Find where the given text appears and provide that cell's center as (X, Y) coordinate. 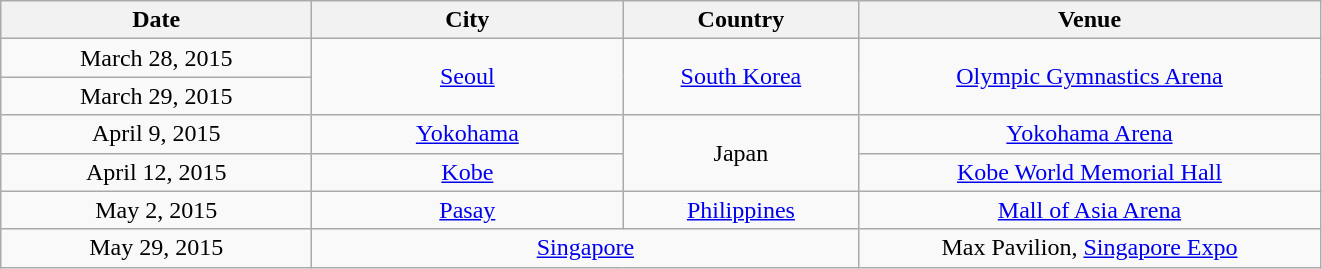
March 29, 2015 (156, 96)
Philippines (741, 210)
City (468, 20)
Singapore (586, 248)
Yokohama Arena (1090, 134)
Kobe World Memorial Hall (1090, 172)
March 28, 2015 (156, 58)
Seoul (468, 77)
Date (156, 20)
Venue (1090, 20)
April 12, 2015 (156, 172)
Mall of Asia Arena (1090, 210)
South Korea (741, 77)
April 9, 2015 (156, 134)
Pasay (468, 210)
Country (741, 20)
Japan (741, 153)
Olympic Gymnastics Arena (1090, 77)
May 29, 2015 (156, 248)
Kobe (468, 172)
Max Pavilion, Singapore Expo (1090, 248)
May 2, 2015 (156, 210)
Yokohama (468, 134)
